Return (X, Y) of the center of cell containing provided text 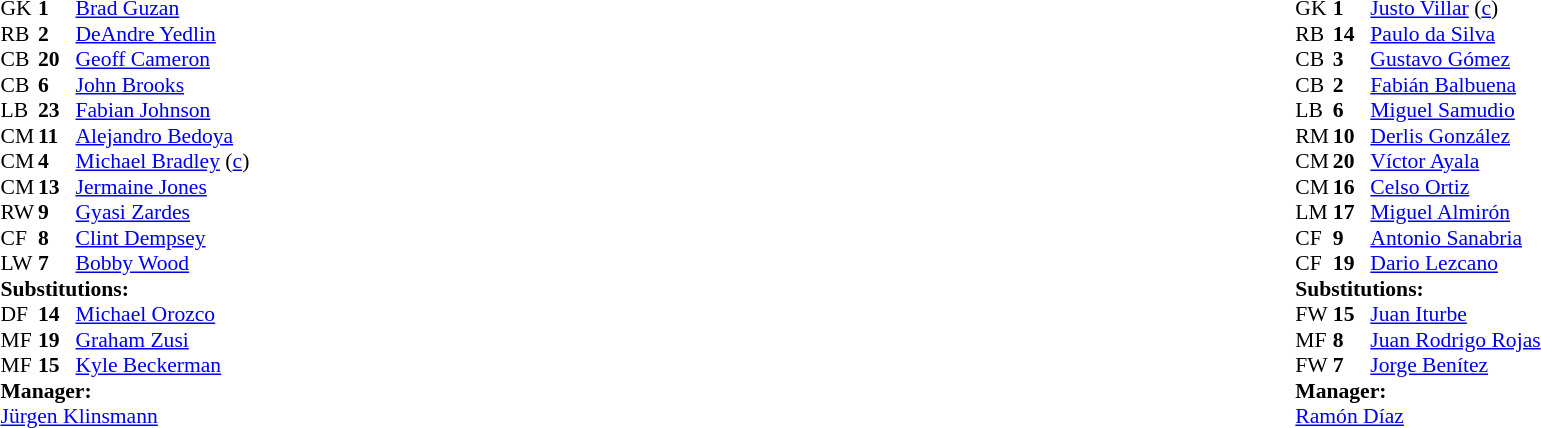
RW (19, 213)
Clint Dempsey (163, 238)
4 (57, 161)
Bobby Wood (163, 263)
16 (1352, 187)
RM (1314, 136)
Michael Orozco (163, 315)
DF (19, 315)
LM (1314, 213)
13 (57, 187)
John Brooks (163, 85)
Antonio Sanabria (1455, 238)
Juan Iturbe (1455, 315)
Jorge Benítez (1455, 365)
LW (19, 263)
Celso Ortiz (1455, 187)
Derlis González (1455, 136)
Michael Bradley (c) (163, 161)
Fabián Balbuena (1455, 85)
Fabian Johnson (163, 111)
Geoff Cameron (163, 59)
Víctor Ayala (1455, 161)
Paulo da Silva (1455, 34)
Kyle Beckerman (163, 365)
Gyasi Zardes (163, 213)
Miguel Almirón (1455, 213)
17 (1352, 213)
Alejandro Bedoya (163, 136)
Juan Rodrigo Rojas (1455, 340)
Gustavo Gómez (1455, 59)
23 (57, 111)
Graham Zusi (163, 340)
DeAndre Yedlin (163, 34)
11 (57, 136)
Jermaine Jones (163, 187)
Dario Lezcano (1455, 263)
10 (1352, 136)
Miguel Samudio (1455, 111)
3 (1352, 59)
